Output the (x, y) coordinate of the center of the cell containing the given text.  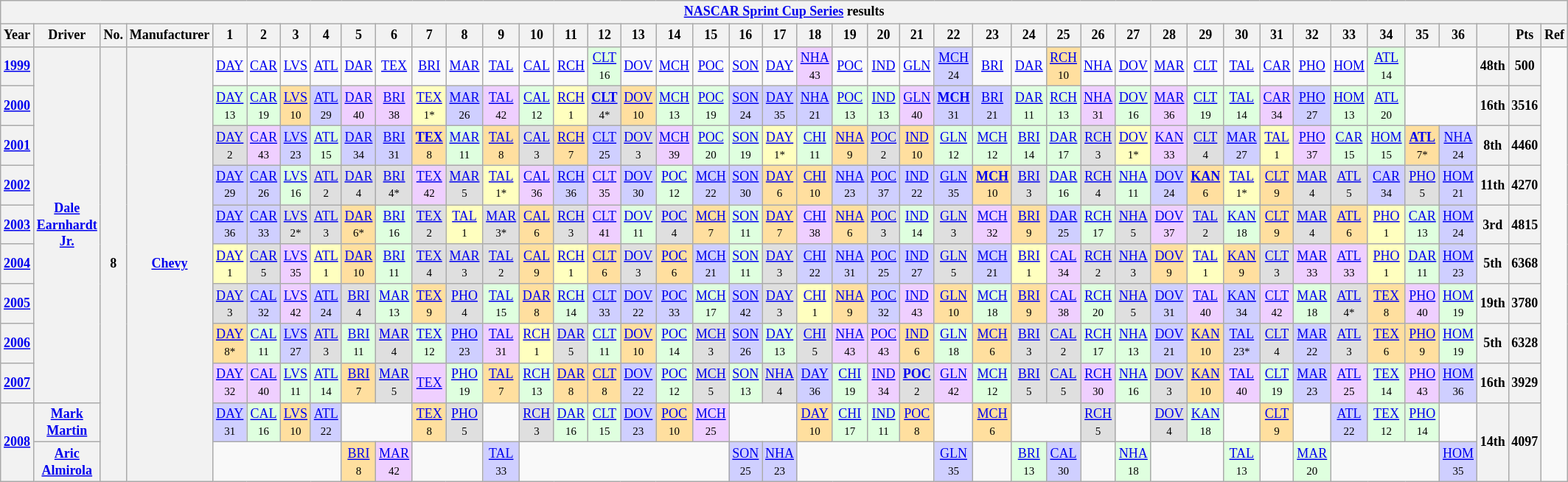
CAL9 (537, 264)
15 (711, 35)
HOM (1349, 66)
PHO9 (1423, 343)
POC25 (884, 264)
CHI11 (815, 145)
IND11 (884, 422)
2007 (18, 383)
MAR3* (501, 225)
Ref (1555, 35)
PHO (1312, 66)
DAR5 (571, 343)
CLT6 (604, 264)
POC43 (884, 343)
MCH18 (992, 304)
TAL15 (501, 304)
MCH24 (954, 66)
HOM21 (1458, 185)
NHA13 (1133, 343)
RCH36 (571, 185)
14th (1492, 442)
POC20 (711, 145)
29 (1206, 35)
BRI5 (1029, 383)
DOV9 (1169, 264)
2004 (18, 264)
MAR42 (394, 462)
CLT8 (604, 383)
HOM23 (1458, 264)
TEX6 (1386, 343)
ATL25 (1349, 383)
CHI22 (815, 264)
CHI5 (815, 343)
MAR13 (394, 304)
4270 (1525, 185)
CAL40 (264, 383)
NHA16 (1133, 383)
POC10 (675, 422)
DAR25 (1063, 225)
2005 (18, 304)
2003 (18, 225)
LVS42 (295, 304)
MAR36 (1169, 106)
MCH10 (992, 185)
3 (295, 35)
10 (537, 35)
IND13 (884, 106)
ATL7* (1423, 145)
TAL23* (1241, 343)
DAY7 (780, 225)
Year (18, 35)
25 (1063, 35)
RCH14 (571, 304)
CAL (537, 66)
GLN42 (954, 383)
2 (264, 35)
17 (780, 35)
CLT25 (604, 145)
MAR11 (464, 145)
DOV30 (638, 185)
ATL1 (326, 264)
CAL36 (537, 185)
HOM13 (1349, 106)
DOV4 (1169, 422)
CHI17 (850, 422)
CHI19 (850, 383)
GLN12 (954, 145)
23 (992, 35)
TEX9 (429, 304)
30 (1241, 35)
RCH2 (1098, 264)
PHO27 (1312, 106)
HOM24 (1458, 225)
2001 (18, 145)
Pts (1525, 35)
GLN18 (954, 343)
19 (850, 35)
DAY10 (815, 422)
PHO43 (1423, 383)
LVS2* (295, 225)
TEX4 (429, 264)
6328 (1525, 343)
4097 (1525, 442)
DAY35 (780, 106)
CLT35 (604, 185)
33 (1349, 35)
DAR34 (358, 145)
TEX2 (429, 225)
31 (1277, 35)
CAL12 (537, 106)
CLT15 (604, 422)
LVS35 (295, 264)
TAL13 (1241, 462)
CAL6 (537, 225)
Aric Almirola (66, 462)
DAY6 (780, 185)
MCH (675, 66)
MCH13 (675, 106)
DAY29 (230, 185)
IND27 (917, 264)
HOM36 (1458, 383)
36 (1458, 35)
PHO19 (464, 383)
CAL38 (1063, 304)
BRI13 (1029, 462)
KAN6 (1206, 185)
Mark Martin (66, 422)
CLT41 (604, 225)
KAN34 (1241, 304)
35 (1423, 35)
MCH22 (711, 185)
POC3 (884, 225)
POC8 (917, 422)
ATL15 (326, 145)
LVS11 (295, 383)
CLT11 (604, 343)
ATL29 (326, 106)
NHA18 (1133, 462)
DAY2 (230, 145)
POC37 (884, 185)
NHA24 (1458, 145)
SON (746, 66)
CAR26 (264, 185)
MCH25 (711, 422)
BRI1 (1029, 264)
24 (1029, 35)
DOV21 (1169, 343)
Driver (66, 35)
DOV16 (1133, 106)
12 (604, 35)
1 (230, 35)
POC19 (711, 106)
MAR3 (464, 264)
KAN33 (1169, 145)
DAY8* (230, 343)
2000 (18, 106)
HOM15 (1386, 145)
MCH32 (992, 225)
DOV23 (638, 422)
IND10 (917, 145)
CAL2 (1063, 343)
KAN9 (1241, 264)
BRI14 (1029, 145)
TAL31 (501, 343)
DAR17 (1063, 145)
IND22 (917, 185)
3780 (1525, 304)
CLT16 (604, 66)
RCH (571, 66)
NHA6 (850, 225)
POC14 (675, 343)
NHA21 (815, 106)
BRI16 (394, 225)
IND34 (884, 383)
MCH3 (711, 343)
MAR20 (1312, 462)
CHI10 (815, 185)
IND6 (917, 343)
28 (1169, 35)
LVS27 (295, 343)
MCH7 (711, 225)
20 (884, 35)
DAR6* (358, 225)
POC4 (675, 225)
PHO40 (1423, 304)
34 (1386, 35)
BRI38 (394, 106)
2008 (18, 442)
1999 (18, 66)
PHO23 (464, 343)
2002 (18, 185)
DOV24 (1169, 185)
TAL7 (501, 383)
GLN3 (954, 225)
BRI21 (992, 106)
POC13 (850, 106)
GLN5 (954, 264)
2006 (18, 343)
BRI4* (394, 185)
CLT4* (604, 106)
RCH7 (571, 145)
HOM35 (1458, 462)
SON24 (746, 106)
MAR26 (464, 106)
TEX42 (429, 185)
IND43 (917, 304)
MCH39 (675, 145)
IND (884, 66)
6 (394, 35)
DOV31 (1169, 304)
DAY32 (230, 383)
500 (1525, 66)
TAL14 (1241, 106)
MAR33 (1312, 264)
NHA3 (1133, 264)
CLT42 (1277, 304)
CAR13 (1423, 225)
LVS16 (295, 185)
CAL30 (1063, 462)
DAY1* (780, 145)
19th (1492, 304)
BRI4 (358, 304)
Chevy (170, 264)
GLN40 (917, 106)
CLT33 (604, 304)
ATL5 (1349, 185)
7 (429, 35)
MAR18 (1312, 304)
IND14 (917, 225)
CAR15 (1349, 145)
13 (638, 35)
CLT3 (1277, 264)
4460 (1525, 145)
GLN (917, 66)
RCH30 (1098, 383)
RCH20 (1098, 304)
CHI38 (815, 225)
SON26 (746, 343)
TAL8 (501, 145)
BRI7 (358, 383)
21 (917, 35)
8th (1492, 145)
5 (358, 35)
BRI8 (358, 462)
RCH5 (1098, 422)
22 (954, 35)
NHA11 (1133, 185)
DAR40 (358, 106)
PHO37 (1312, 145)
LVS23 (295, 145)
MAR22 (1312, 343)
9 (501, 35)
14 (675, 35)
CHI1 (815, 304)
26 (1098, 35)
CAL16 (264, 422)
MCH5 (711, 383)
Dale Earnhardt Jr. (66, 224)
DAR10 (358, 264)
MAR27 (1241, 145)
CAL3 (537, 145)
NHA4 (780, 383)
PHO14 (1423, 422)
CAL11 (264, 343)
TEX1* (429, 106)
CAR19 (264, 106)
DAY1 (230, 264)
3929 (1525, 383)
No. (114, 35)
ATL6 (1349, 225)
4815 (1525, 225)
32 (1312, 35)
3rd (1492, 225)
SON13 (746, 383)
DOV37 (1169, 225)
NHA (1098, 66)
POC33 (675, 304)
BRI31 (394, 145)
48th (1492, 66)
CAR33 (264, 225)
POC32 (884, 304)
MCH17 (711, 304)
16 (746, 35)
ATL4* (1349, 304)
CAL5 (1063, 383)
CAR43 (264, 145)
DAY31 (230, 422)
RCH10 (1063, 66)
LVS (295, 66)
TAL33 (501, 462)
SON42 (746, 304)
ATL33 (1349, 264)
NASCAR Sprint Cup Series results (784, 12)
RCH4 (1098, 185)
ATL20 (1386, 106)
DAR4 (358, 185)
SON25 (746, 462)
POC6 (675, 264)
ATL2 (326, 185)
ATL24 (326, 304)
18 (815, 35)
27 (1133, 35)
11 (571, 35)
CAL34 (1063, 264)
3516 (1525, 106)
Manufacturer (170, 35)
SON30 (746, 185)
MAR23 (1312, 383)
CLT (1206, 66)
GLN10 (954, 304)
6368 (1525, 264)
4 (326, 35)
CAR5 (264, 264)
CAL32 (264, 304)
PHO4 (464, 304)
SON19 (746, 145)
11th (1492, 185)
ATL (326, 66)
TAL42 (501, 106)
MCH31 (954, 106)
DOV11 (638, 225)
DOV1* (1133, 145)
TEX14 (1386, 383)
